Scan for the cell matching the given text and deliver its (x, y) coordinate at center. 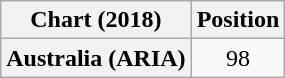
98 (238, 58)
Chart (2018) (96, 20)
Position (238, 20)
Australia (ARIA) (96, 58)
